Search for the cell housing the specified text and yield its [X, Y] center coordinate. 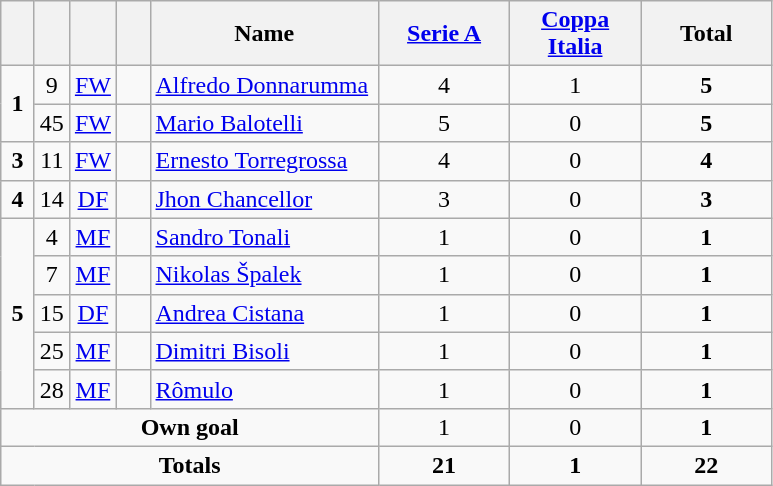
Alfredo Donnarumma [264, 85]
Rômulo [264, 389]
9 [52, 85]
15 [52, 313]
14 [52, 199]
Totals [190, 465]
Total [706, 34]
28 [52, 389]
Dimitri Bisoli [264, 351]
Ernesto Torregrossa [264, 161]
11 [52, 161]
Name [264, 34]
Andrea Cistana [264, 313]
Sandro Tonali [264, 237]
Jhon Chancellor [264, 199]
45 [52, 123]
Own goal [190, 427]
Mario Balotelli [264, 123]
Serie A [444, 34]
21 [444, 465]
Coppa Italia [576, 34]
Nikolas Špalek [264, 275]
7 [52, 275]
25 [52, 351]
22 [706, 465]
